Scan for the cell matching the given text and deliver its [x, y] coordinate at center. 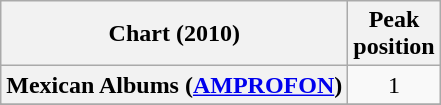
Mexican Albums (AMPROFON) [174, 85]
Peakposition [394, 34]
Chart (2010) [174, 34]
1 [394, 85]
